From the cell containing the given text, extract its center point as (X, Y) coordinate. 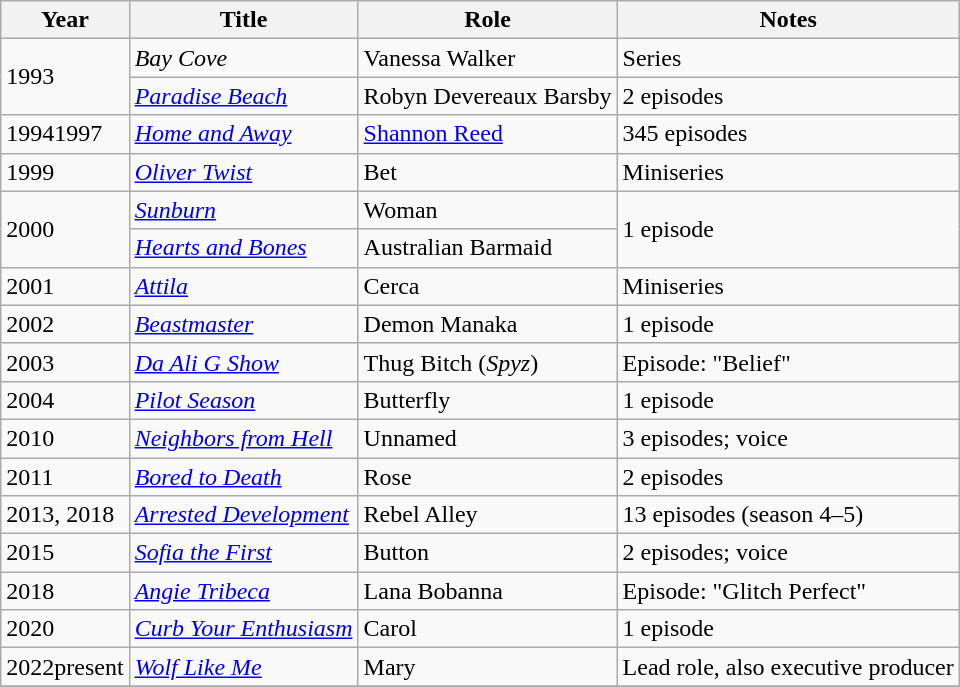
Sunburn (244, 210)
2022present (65, 667)
2004 (65, 400)
Bay Cove (244, 58)
Wolf Like Me (244, 667)
Rebel Alley (488, 515)
Robyn Devereaux Barsby (488, 96)
Butterfly (488, 400)
Bored to Death (244, 477)
2 episodes; voice (788, 553)
Neighbors from Hell (244, 438)
1993 (65, 77)
Episode: "Glitch Perfect" (788, 591)
2011 (65, 477)
Shannon Reed (488, 134)
2003 (65, 362)
Vanessa Walker (488, 58)
Carol (488, 629)
Angie Tribeca (244, 591)
Role (488, 20)
Episode: "Belief" (788, 362)
Lead role, also executive producer (788, 667)
2002 (65, 324)
Oliver Twist (244, 172)
2000 (65, 229)
Woman (488, 210)
Year (65, 20)
Curb Your Enthusiasm (244, 629)
Arrested Development (244, 515)
Mary (488, 667)
345 episodes (788, 134)
Demon Manaka (488, 324)
3 episodes; voice (788, 438)
Notes (788, 20)
Da Ali G Show (244, 362)
19941997 (65, 134)
Pilot Season (244, 400)
Cerca (488, 286)
Button (488, 553)
Bet (488, 172)
2018 (65, 591)
2010 (65, 438)
Series (788, 58)
Attila (244, 286)
2015 (65, 553)
Beastmaster (244, 324)
Home and Away (244, 134)
2013, 2018 (65, 515)
Title (244, 20)
Unnamed (488, 438)
Lana Bobanna (488, 591)
Hearts and Bones (244, 248)
Thug Bitch (Spyz) (488, 362)
Paradise Beach (244, 96)
Sofia the First (244, 553)
1999 (65, 172)
2020 (65, 629)
Australian Barmaid (488, 248)
Rose (488, 477)
13 episodes (season 4–5) (788, 515)
2001 (65, 286)
